From the cell containing the given text, extract its center point as (x, y) coordinate. 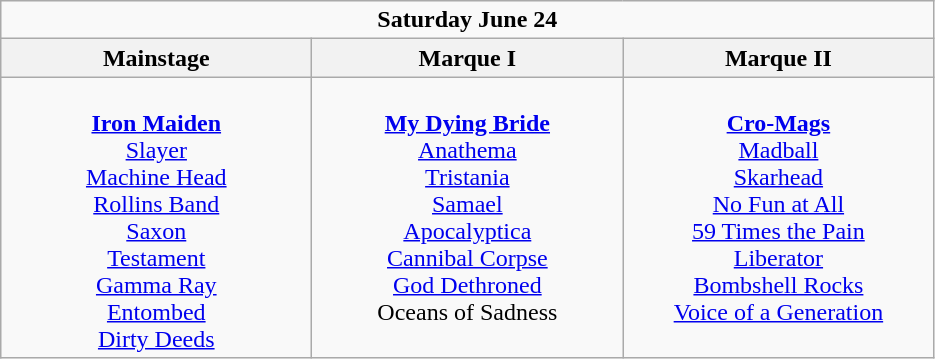
Mainstage (156, 58)
Saturday June 24 (468, 20)
Marque II (778, 58)
Iron Maiden Slayer Machine Head Rollins Band Saxon Testament Gamma Ray Entombed Dirty Deeds (156, 218)
My Dying Bride Anathema Tristania Samael Apocalyptica Cannibal Corpse God Dethroned Oceans of Sadness (468, 218)
Marque I (468, 58)
Cro-Mags Madball Skarhead No Fun at All 59 Times the Pain Liberator Bombshell Rocks Voice of a Generation (778, 218)
